Locate the cell with the specified text and output its (x, y) center coordinate. 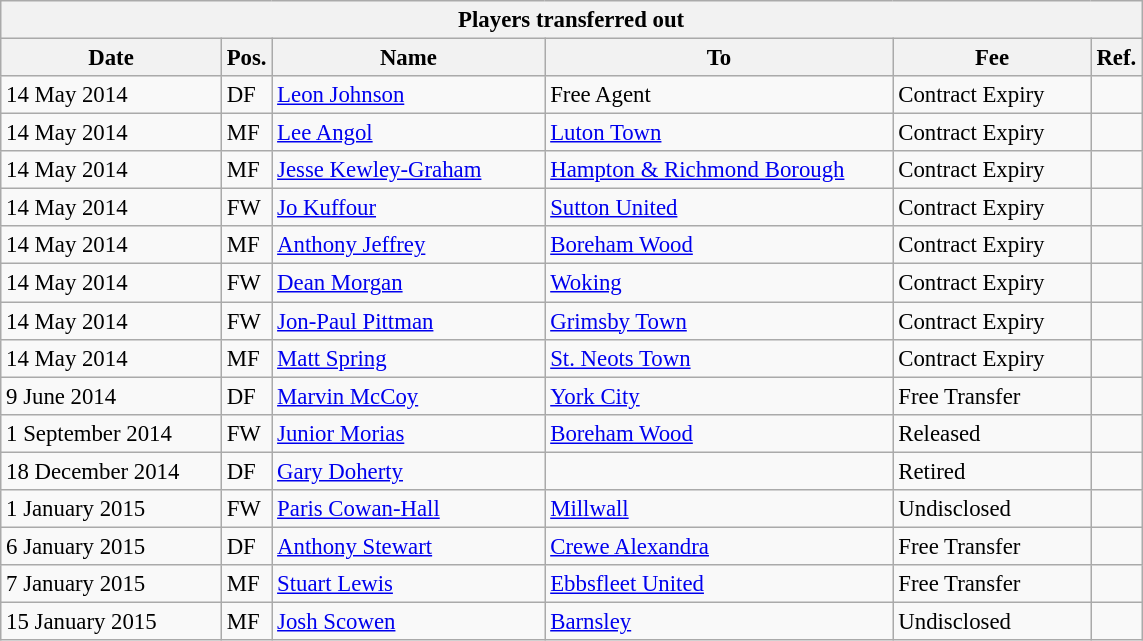
Grimsby Town (719, 321)
Woking (719, 283)
Matt Spring (408, 358)
York City (719, 396)
Anthony Stewart (408, 546)
1 September 2014 (112, 433)
Hampton & Richmond Borough (719, 170)
Free Agent (719, 95)
Sutton United (719, 208)
To (719, 58)
Lee Angol (408, 133)
7 January 2015 (112, 584)
Jesse Kewley-Graham (408, 170)
Jon-Paul Pittman (408, 321)
Name (408, 58)
Gary Doherty (408, 471)
6 January 2015 (112, 546)
Jo Kuffour (408, 208)
1 January 2015 (112, 509)
15 January 2015 (112, 621)
Josh Scowen (408, 621)
Ref. (1116, 58)
Dean Morgan (408, 283)
Anthony Jeffrey (408, 245)
Retired (992, 471)
9 June 2014 (112, 396)
Paris Cowan-Hall (408, 509)
Barnsley (719, 621)
Pos. (246, 58)
Millwall (719, 509)
Released (992, 433)
Marvin McCoy (408, 396)
Players transferred out (572, 20)
Crewe Alexandra (719, 546)
Leon Johnson (408, 95)
Junior Morias (408, 433)
St. Neots Town (719, 358)
Ebbsfleet United (719, 584)
18 December 2014 (112, 471)
Fee (992, 58)
Stuart Lewis (408, 584)
Date (112, 58)
Luton Town (719, 133)
